Search for the cell housing the specified text and yield its (x, y) center coordinate. 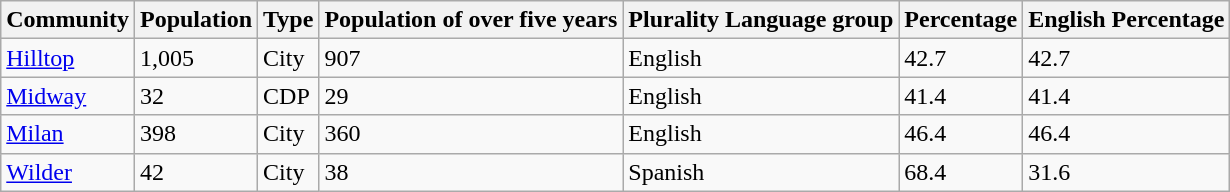
Midway (68, 96)
Wilder (68, 172)
Milan (68, 134)
68.4 (961, 172)
Plurality Language group (761, 20)
Spanish (761, 172)
Community (68, 20)
Percentage (961, 20)
1,005 (196, 58)
CDP (288, 96)
English Percentage (1126, 20)
398 (196, 134)
29 (471, 96)
42 (196, 172)
907 (471, 58)
Type (288, 20)
Population of over five years (471, 20)
31.6 (1126, 172)
360 (471, 134)
Population (196, 20)
Hilltop (68, 58)
32 (196, 96)
38 (471, 172)
